Identify which cell holds the provided text, then report its (X, Y) central coordinate. 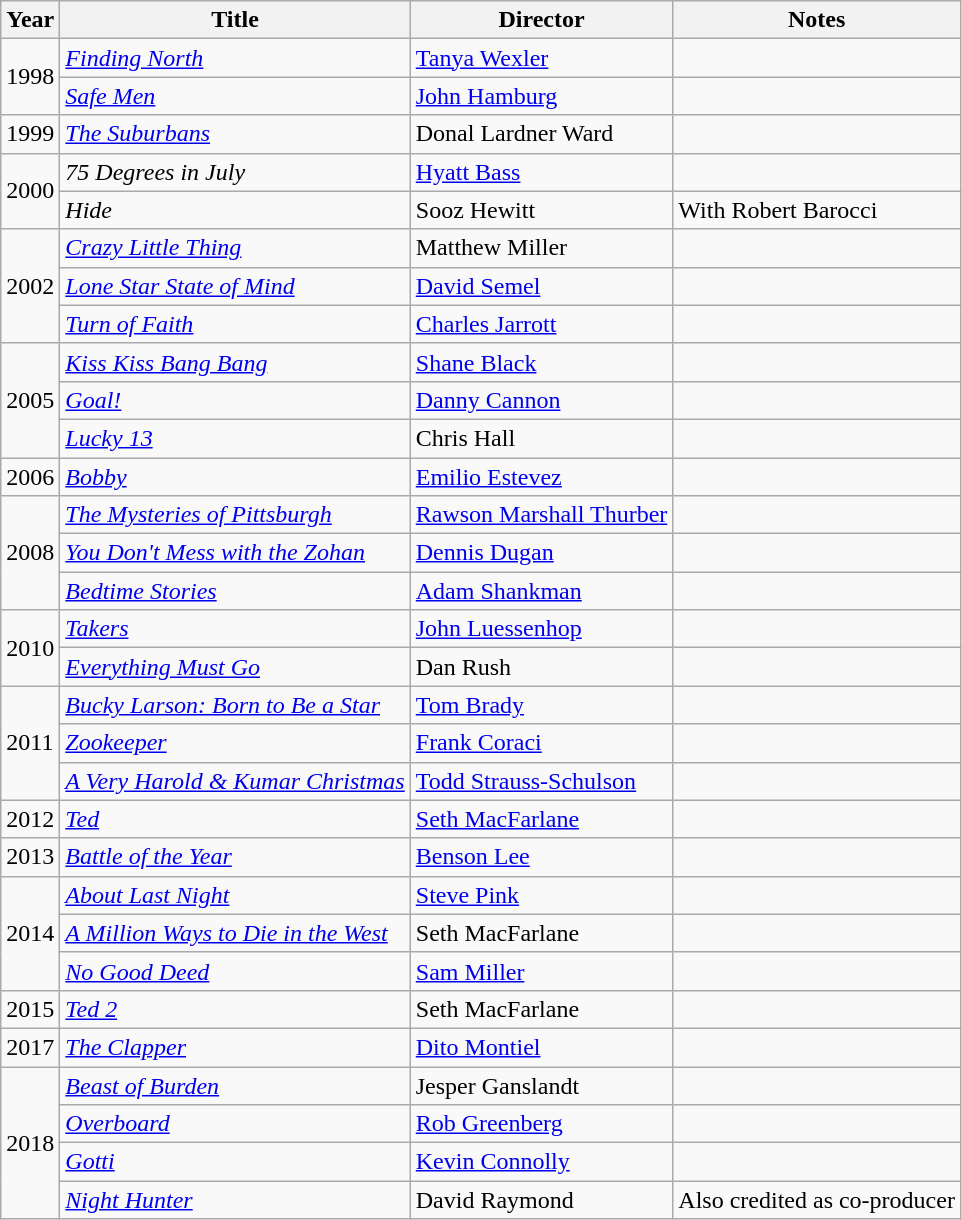
Emilio Estevez (542, 477)
2008 (30, 553)
A Very Harold & Kumar Christmas (235, 781)
Kiss Kiss Bang Bang (235, 362)
Tom Brady (542, 705)
75 Degrees in July (235, 172)
Dennis Dugan (542, 553)
Jesper Ganslandt (542, 1085)
Adam Shankman (542, 591)
2012 (30, 819)
John Hamburg (542, 96)
About Last Night (235, 895)
2018 (30, 1142)
Ted 2 (235, 1009)
With Robert Barocci (817, 210)
2005 (30, 400)
The Mysteries of Pittsburgh (235, 515)
1998 (30, 77)
Lone Star State of Mind (235, 286)
Tanya Wexler (542, 58)
Chris Hall (542, 438)
A Million Ways to Die in the West (235, 933)
Dan Rush (542, 667)
Steve Pink (542, 895)
John Luessenhop (542, 629)
2002 (30, 286)
Sam Miller (542, 971)
2014 (30, 933)
Ted (235, 819)
2000 (30, 191)
Director (542, 20)
2010 (30, 648)
2011 (30, 743)
The Clapper (235, 1047)
Finding North (235, 58)
Rawson Marshall Thurber (542, 515)
Hide (235, 210)
Donal Lardner Ward (542, 134)
Gotti (235, 1162)
Also credited as co-producer (817, 1200)
Kevin Connolly (542, 1162)
Everything Must Go (235, 667)
Dito Montiel (542, 1047)
The Suburbans (235, 134)
Takers (235, 629)
You Don't Mess with the Zohan (235, 553)
Notes (817, 20)
Frank Coraci (542, 743)
Hyatt Bass (542, 172)
Goal! (235, 400)
2006 (30, 477)
Matthew Miller (542, 248)
Year (30, 20)
Bucky Larson: Born to Be a Star (235, 705)
Todd Strauss-Schulson (542, 781)
Shane Black (542, 362)
Turn of Faith (235, 324)
Bedtime Stories (235, 591)
Night Hunter (235, 1200)
2017 (30, 1047)
Beast of Burden (235, 1085)
Charles Jarrott (542, 324)
No Good Deed (235, 971)
Danny Cannon (542, 400)
Bobby (235, 477)
2013 (30, 857)
2015 (30, 1009)
Benson Lee (542, 857)
Safe Men (235, 96)
Lucky 13 (235, 438)
1999 (30, 134)
Zookeeper (235, 743)
Battle of the Year (235, 857)
Title (235, 20)
David Raymond (542, 1200)
Sooz Hewitt (542, 210)
Crazy Little Thing (235, 248)
David Semel (542, 286)
Overboard (235, 1124)
Rob Greenberg (542, 1124)
